Provide the [X, Y] coordinate of the cell's center where the given text is located.  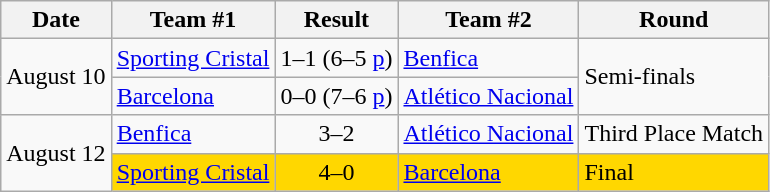
3–2 [336, 134]
4–0 [336, 172]
Semi-finals [674, 77]
Team #1 [193, 20]
Date [56, 20]
Result [336, 20]
Round [674, 20]
August 10 [56, 77]
1–1 (6–5 p) [336, 58]
August 12 [56, 153]
Team #2 [488, 20]
Third Place Match [674, 134]
0–0 (7–6 p) [336, 96]
Final [674, 172]
